Find where the given text appears and provide that cell's center as (x, y) coordinate. 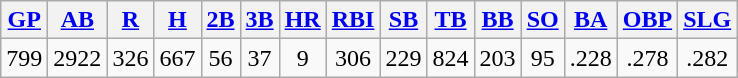
R (130, 20)
SB (404, 20)
SLG (708, 20)
TB (450, 20)
667 (178, 58)
203 (498, 58)
BA (590, 20)
H (178, 20)
.228 (590, 58)
824 (450, 58)
56 (220, 58)
95 (542, 58)
.282 (708, 58)
229 (404, 58)
BB (498, 20)
2B (220, 20)
3B (260, 20)
HR (302, 20)
799 (24, 58)
AB (78, 20)
326 (130, 58)
9 (302, 58)
2922 (78, 58)
SO (542, 20)
306 (353, 58)
GP (24, 20)
OBP (647, 20)
RBI (353, 20)
37 (260, 58)
.278 (647, 58)
